Provide the (x, y) coordinate of the cell's center where the given text is located.  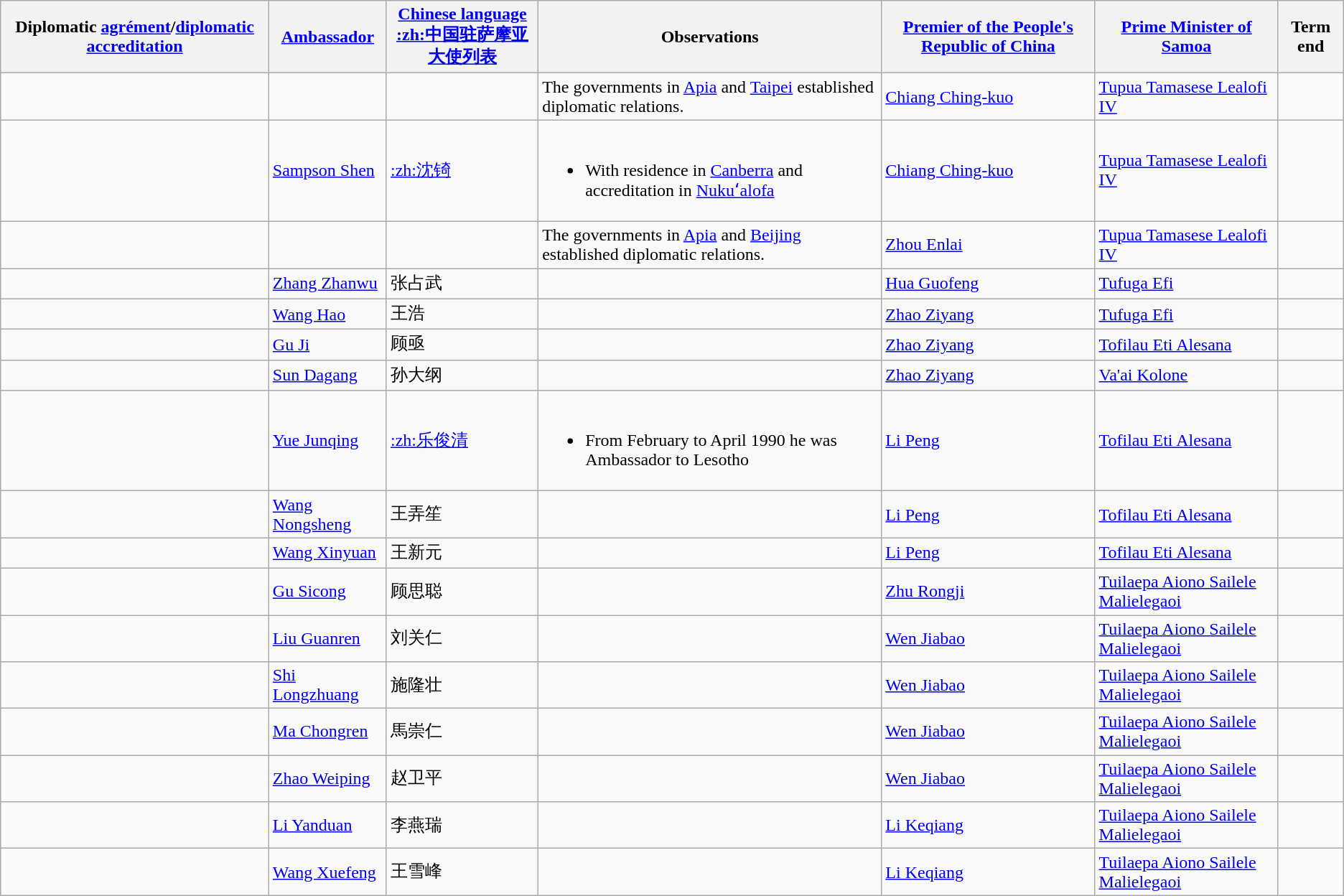
施隆壮 (462, 685)
王浩 (462, 314)
Sampson Shen (327, 171)
张占武 (462, 284)
Diplomatic agrément/diplomatic accreditation (135, 37)
Chinese language:zh:中国驻萨摩亚大使列表 (462, 37)
王弄笙 (462, 514)
Va'ai Kolone (1186, 375)
Ma Chongren (327, 732)
Shi Longzhuang (327, 685)
Zhu Rongji (988, 592)
Wang Xuefeng (327, 872)
李燕瑞 (462, 826)
Observations (710, 37)
Liu Guanren (327, 638)
Hua Guofeng (988, 284)
Wang Nongsheng (327, 514)
Term end (1311, 37)
孙大纲 (462, 375)
Ambassador (327, 37)
Premier of the People's Republic of China (988, 37)
Prime Minister of Samoa (1186, 37)
With residence in Canberra and accreditation in Nukuʻalofa (710, 171)
Sun Dagang (327, 375)
The governments in Apia and Beijing established diplomatic relations. (710, 244)
Zhou Enlai (988, 244)
Gu Sicong (327, 592)
Zhang Zhanwu (327, 284)
顾亟 (462, 345)
Gu Ji (327, 345)
:zh:沈锜 (462, 171)
馬崇仁 (462, 732)
Yue Junqing (327, 441)
Zhao Weiping (327, 778)
王雪峰 (462, 872)
赵卫平 (462, 778)
刘关仁 (462, 638)
顾思聪 (462, 592)
Wang Hao (327, 314)
The governments in Apia and Taipei established diplomatic relations. (710, 96)
王新元 (462, 553)
:zh:乐俊清 (462, 441)
From February to April 1990 he was Ambassador to Lesotho (710, 441)
Li Yanduan (327, 826)
Wang Xinyuan (327, 553)
